Find where the given text appears and provide that cell's center as (X, Y) coordinate. 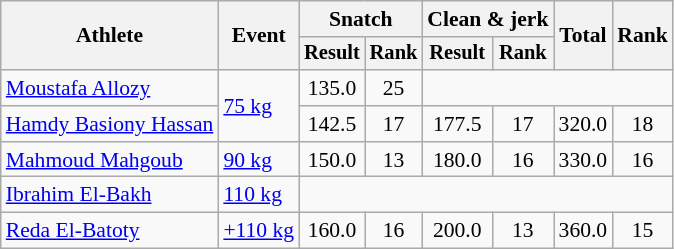
160.0 (332, 231)
200.0 (457, 231)
+110 kg (258, 231)
Moustafa Allozy (110, 88)
Mahmoud Mahgoub (110, 160)
25 (394, 88)
Ibrahim El-Bakh (110, 195)
Athlete (110, 36)
330.0 (584, 160)
360.0 (584, 231)
142.5 (332, 124)
Reda El-Batoty (110, 231)
15 (642, 231)
75 kg (258, 106)
150.0 (332, 160)
320.0 (584, 124)
110 kg (258, 195)
Event (258, 36)
18 (642, 124)
Total (584, 36)
Snatch (360, 19)
Clean & jerk (488, 19)
90 kg (258, 160)
135.0 (332, 88)
Hamdy Basiony Hassan (110, 124)
177.5 (457, 124)
180.0 (457, 160)
